Determine the (x, y) coordinate at the center of the cell enclosing the given text.  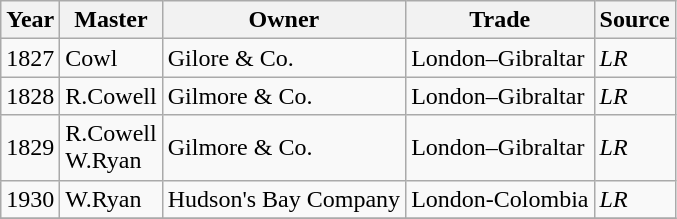
Owner (284, 20)
R.CowellW.Ryan (111, 148)
Year (30, 20)
Cowl (111, 58)
London-Colombia (500, 199)
Hudson's Bay Company (284, 199)
W.Ryan (111, 199)
1930 (30, 199)
1827 (30, 58)
Master (111, 20)
1828 (30, 96)
Source (634, 20)
Trade (500, 20)
1829 (30, 148)
R.Cowell (111, 96)
Gilore & Co. (284, 58)
